Find where the given text appears and provide that cell's center as (X, Y) coordinate. 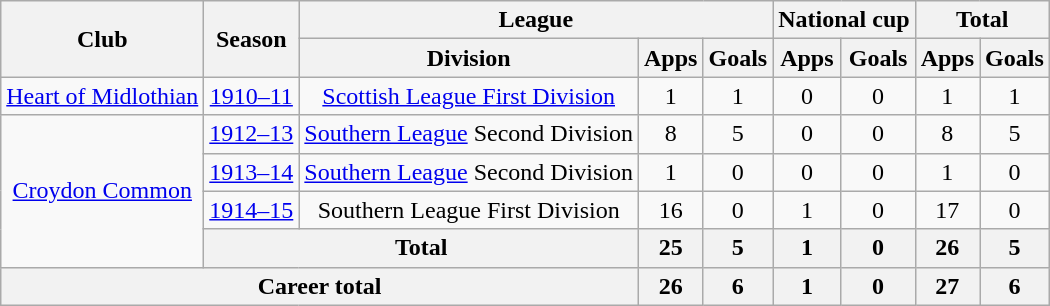
Career total (320, 286)
1912–13 (252, 134)
Croydon Common (102, 191)
1914–15 (252, 210)
Scottish League First Division (469, 96)
National cup (844, 20)
27 (947, 286)
Club (102, 39)
Southern League First Division (469, 210)
Heart of Midlothian (102, 96)
17 (947, 210)
25 (671, 248)
1910–11 (252, 96)
16 (671, 210)
Division (469, 58)
Season (252, 39)
League (536, 20)
1913–14 (252, 172)
